Capture the cell that displays the provided text and extract its (X, Y) central coordinate. 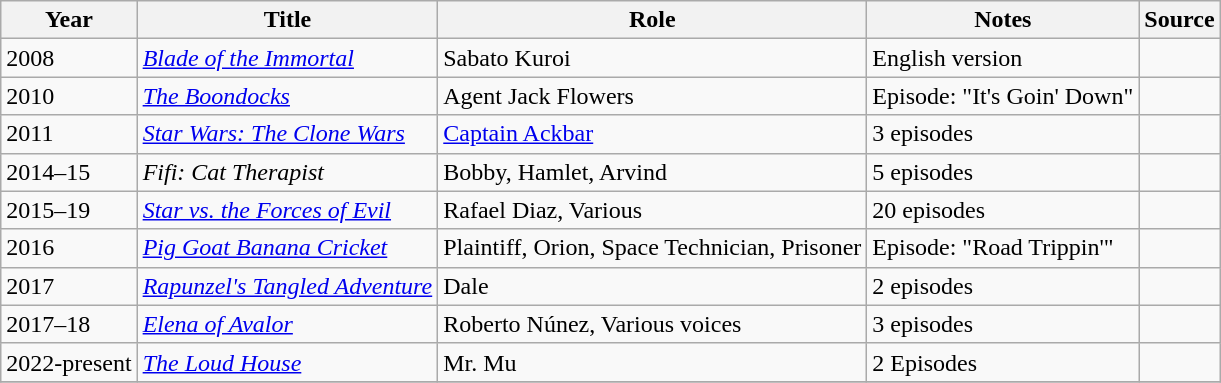
2017–18 (69, 324)
The Boondocks (288, 96)
Year (69, 20)
Dale (652, 286)
2022-present (69, 362)
English version (1003, 58)
Elena of Avalor (288, 324)
Bobby, Hamlet, Arvind (652, 172)
Fifi: Cat Therapist (288, 172)
Roberto Núnez, Various voices (652, 324)
Episode: "Road Trippin'" (1003, 248)
Source (1180, 20)
Captain Ackbar (652, 134)
2011 (69, 134)
2 Episodes (1003, 362)
5 episodes (1003, 172)
2008 (69, 58)
2015–19 (69, 210)
Role (652, 20)
The Loud House (288, 362)
2017 (69, 286)
Title (288, 20)
2010 (69, 96)
Notes (1003, 20)
Mr. Mu (652, 362)
Rafael Diaz, Various (652, 210)
20 episodes (1003, 210)
2016 (69, 248)
Plaintiff, Orion, Space Technician, Prisoner (652, 248)
Pig Goat Banana Cricket (288, 248)
Sabato Kuroi (652, 58)
Blade of the Immortal (288, 58)
2 episodes (1003, 286)
2014–15 (69, 172)
Star Wars: The Clone Wars (288, 134)
Star vs. the Forces of Evil (288, 210)
Rapunzel's Tangled Adventure (288, 286)
Episode: "It's Goin' Down" (1003, 96)
Agent Jack Flowers (652, 96)
